Search for the cell housing the specified text and yield its [X, Y] center coordinate. 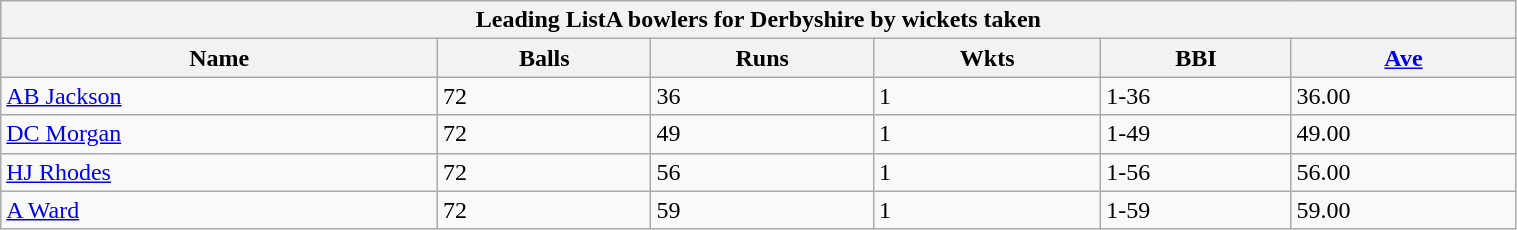
Runs [762, 58]
Balls [544, 58]
1-59 [1196, 210]
Name [220, 58]
49 [762, 134]
1-36 [1196, 96]
49.00 [1404, 134]
36.00 [1404, 96]
36 [762, 96]
1-56 [1196, 172]
DC Morgan [220, 134]
59 [762, 210]
HJ Rhodes [220, 172]
Leading ListA bowlers for Derbyshire by wickets taken [758, 20]
BBI [1196, 58]
1-49 [1196, 134]
56 [762, 172]
Ave [1404, 58]
AB Jackson [220, 96]
59.00 [1404, 210]
A Ward [220, 210]
56.00 [1404, 172]
Wkts [988, 58]
